Find where the given text appears and provide that cell's center as (x, y) coordinate. 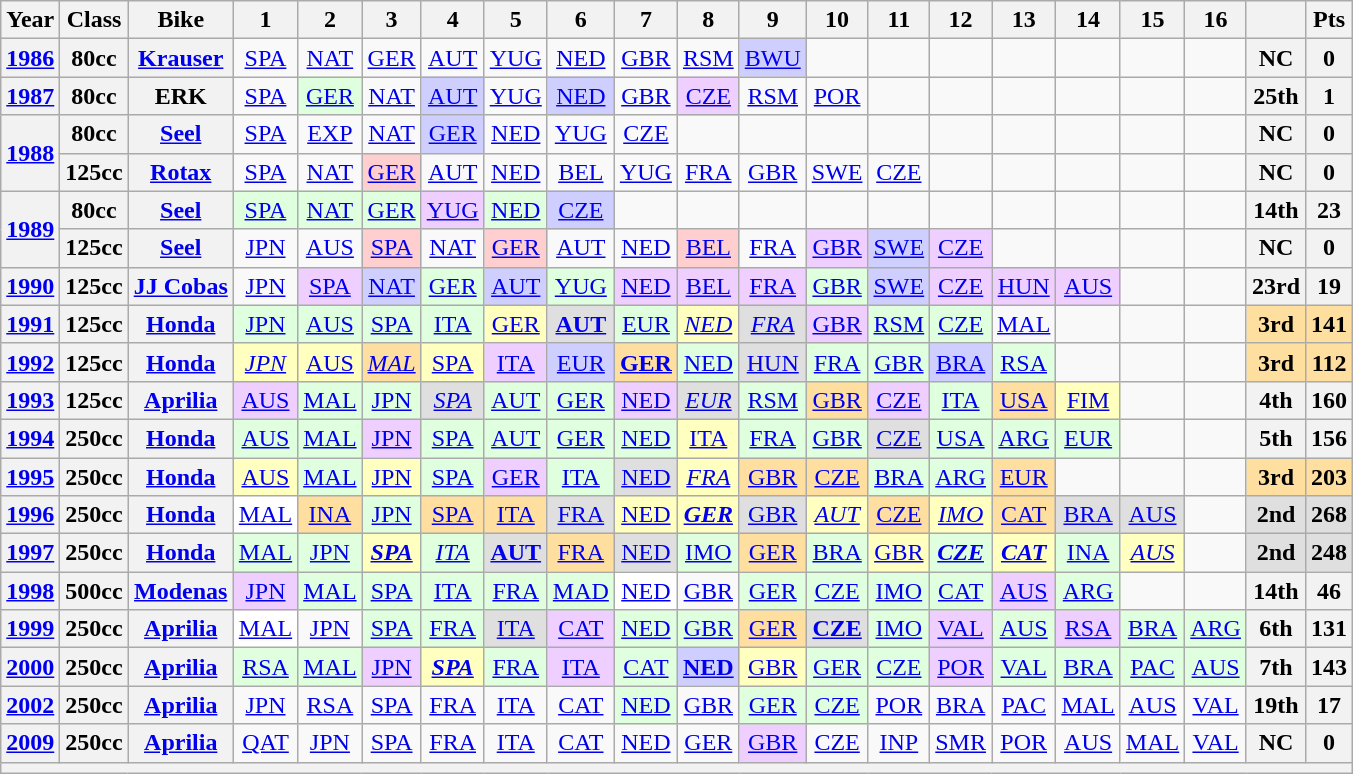
1993 (30, 400)
4th (1276, 400)
23 (1330, 210)
2000 (30, 667)
7 (646, 20)
13 (1024, 20)
17 (1330, 705)
SMR (961, 743)
1992 (30, 362)
EXP (330, 134)
14 (1088, 20)
143 (1330, 667)
9 (772, 20)
19th (1276, 705)
JJ Cobas (180, 286)
3 (392, 20)
1996 (30, 515)
12 (961, 20)
1998 (30, 591)
MAD (580, 591)
19 (1330, 286)
25th (1276, 96)
FIM (1088, 400)
15 (1152, 20)
8 (708, 20)
160 (1330, 400)
1986 (30, 58)
5th (1276, 438)
1987 (30, 96)
2 (330, 20)
16 (1216, 20)
1995 (30, 477)
203 (1330, 477)
BWU (772, 58)
Year (30, 20)
5 (516, 20)
1994 (30, 438)
1991 (30, 324)
Modenas (180, 591)
2009 (30, 743)
ERK (180, 96)
268 (1330, 515)
6th (1276, 629)
23rd (1276, 286)
11 (899, 20)
INP (899, 743)
7th (1276, 667)
QAT (265, 743)
6 (580, 20)
500cc (94, 591)
131 (1330, 629)
Pts (1330, 20)
2002 (30, 705)
10 (837, 20)
156 (1330, 438)
Class (94, 20)
1999 (30, 629)
112 (1330, 362)
248 (1330, 553)
1997 (30, 553)
46 (1330, 591)
141 (1330, 324)
Krauser (180, 58)
1989 (30, 229)
1988 (30, 153)
Bike (180, 20)
Rotax (180, 172)
1990 (30, 286)
4 (452, 20)
